Identify which cell holds the provided text, then report its [x, y] central coordinate. 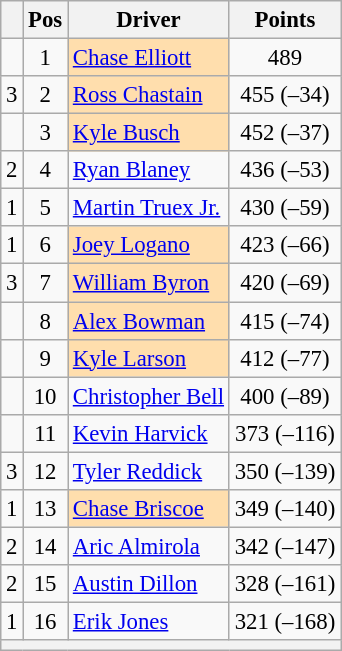
Chase Elliott [149, 58]
412 (–77) [284, 358]
Ryan Blaney [149, 170]
15 [46, 584]
5 [46, 208]
Ross Chastain [149, 95]
8 [46, 321]
Christopher Bell [149, 396]
Driver [149, 20]
14 [46, 546]
Martin Truex Jr. [149, 208]
Aric Almirola [149, 546]
455 (–34) [284, 95]
430 (–59) [284, 208]
Erik Jones [149, 621]
William Byron [149, 283]
Austin Dillon [149, 584]
Kyle Larson [149, 358]
400 (–89) [284, 396]
Pos [46, 20]
415 (–74) [284, 321]
342 (–147) [284, 546]
7 [46, 283]
12 [46, 471]
13 [46, 509]
452 (–37) [284, 133]
436 (–53) [284, 170]
Tyler Reddick [149, 471]
11 [46, 433]
10 [46, 396]
Alex Bowman [149, 321]
328 (–161) [284, 584]
Kyle Busch [149, 133]
6 [46, 245]
Chase Briscoe [149, 509]
349 (–140) [284, 509]
373 (–116) [284, 433]
16 [46, 621]
321 (–168) [284, 621]
Points [284, 20]
420 (–69) [284, 283]
489 [284, 58]
Joey Logano [149, 245]
350 (–139) [284, 471]
Kevin Harvick [149, 433]
4 [46, 170]
423 (–66) [284, 245]
9 [46, 358]
